Identify which cell holds the provided text, then report its [x, y] central coordinate. 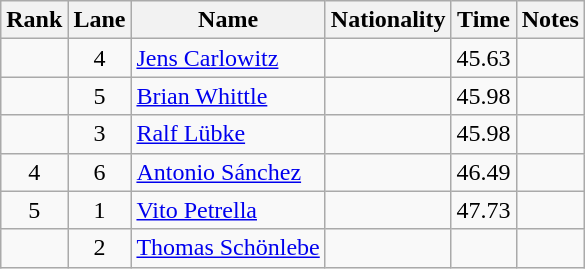
Nationality [388, 20]
Rank [34, 20]
1 [100, 210]
Notes [550, 20]
6 [100, 172]
Lane [100, 20]
Brian Whittle [228, 96]
Vito Petrella [228, 210]
Time [484, 20]
Ralf Lübke [228, 134]
45.63 [484, 58]
3 [100, 134]
2 [100, 248]
Antonio Sánchez [228, 172]
Name [228, 20]
47.73 [484, 210]
Thomas Schönlebe [228, 248]
46.49 [484, 172]
Jens Carlowitz [228, 58]
